Return the (x, y) coordinate for the center point of the cell that contains the specified text.  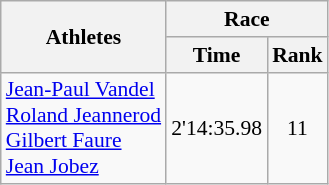
Jean-Paul VandelRoland JeannerodGilbert FaureJean Jobez (84, 128)
Race (247, 19)
11 (298, 128)
Rank (298, 55)
Time (216, 55)
2'14:35.98 (216, 128)
Athletes (84, 36)
